For the text-containing cell, return its midpoint in [x, y] coordinate format. 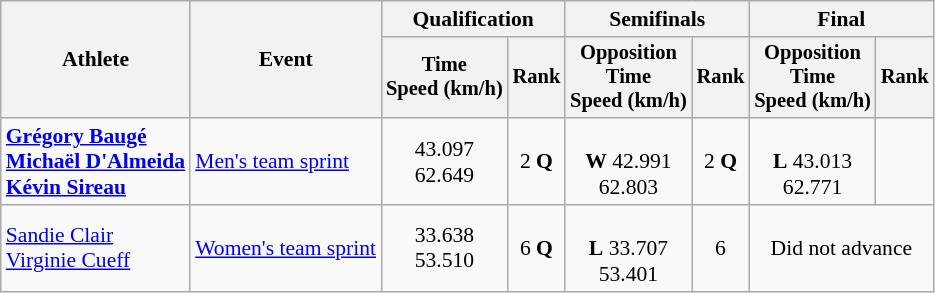
W 42.99162.803 [628, 162]
Qualification [473, 19]
Did not advance [841, 248]
TimeSpeed (km/h) [444, 78]
6 [721, 248]
43.09762.649 [444, 162]
L 33.70753.401 [628, 248]
L 43.01362.771 [812, 162]
Athlete [96, 60]
Sandie ClairVirginie Cueff [96, 248]
Event [286, 60]
Men's team sprint [286, 162]
33.63853.510 [444, 248]
Final [841, 19]
Women's team sprint [286, 248]
Semifinals [657, 19]
Grégory BaugéMichaël D'Almeida Kévin Sireau [96, 162]
6 Q [537, 248]
